Return [X, Y] of the center of cell containing provided text 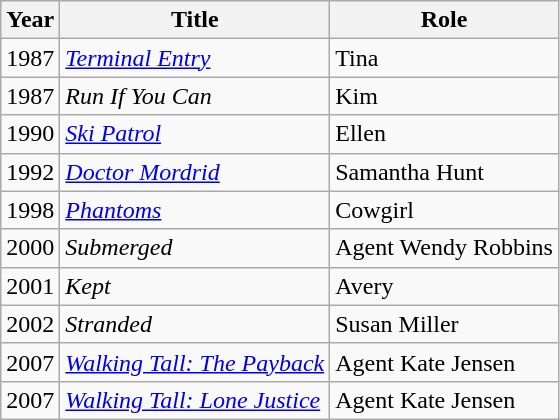
Doctor Mordrid [195, 172]
Cowgirl [444, 210]
Ellen [444, 134]
Walking Tall: The Payback [195, 362]
Tina [444, 58]
Susan Miller [444, 324]
Avery [444, 286]
Terminal Entry [195, 58]
Ski Patrol [195, 134]
Kim [444, 96]
2002 [30, 324]
Agent Wendy Robbins [444, 248]
2000 [30, 248]
1998 [30, 210]
Kept [195, 286]
1990 [30, 134]
2001 [30, 286]
Stranded [195, 324]
Role [444, 20]
Submerged [195, 248]
1992 [30, 172]
Year [30, 20]
Title [195, 20]
Phantoms [195, 210]
Run If You Can [195, 96]
Samantha Hunt [444, 172]
Walking Tall: Lone Justice [195, 400]
